Return [x, y] of the center of cell containing provided text 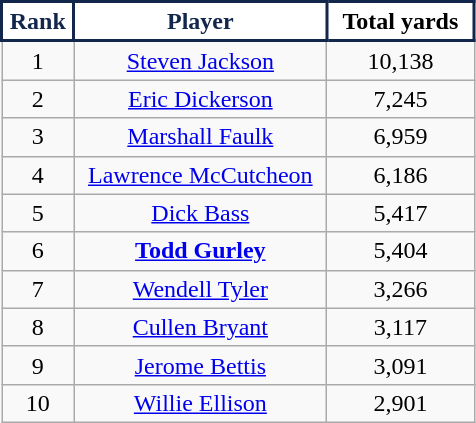
7,245 [401, 99]
Steven Jackson [200, 60]
Dick Bass [200, 213]
3,266 [401, 289]
Cullen Bryant [200, 327]
10,138 [401, 60]
6,186 [401, 175]
2 [38, 99]
Jerome Bettis [200, 365]
Willie Ellison [200, 403]
7 [38, 289]
Lawrence McCutcheon [200, 175]
8 [38, 327]
5 [38, 213]
3,117 [401, 327]
Wendell Tyler [200, 289]
Eric Dickerson [200, 99]
5,417 [401, 213]
9 [38, 365]
2,901 [401, 403]
6,959 [401, 137]
5,404 [401, 251]
4 [38, 175]
Todd Gurley [200, 251]
Marshall Faulk [200, 137]
1 [38, 60]
Rank [38, 22]
6 [38, 251]
3 [38, 137]
Total yards [401, 22]
Player [200, 22]
3,091 [401, 365]
10 [38, 403]
